Return the (x, y) coordinate for the center point of the cell that contains the specified text.  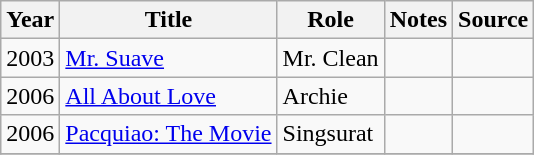
Year (30, 20)
Singsurat (330, 134)
All About Love (168, 96)
Notes (418, 20)
Pacquiao: The Movie (168, 134)
Role (330, 20)
2003 (30, 58)
Title (168, 20)
Source (494, 20)
Mr. Clean (330, 58)
Archie (330, 96)
Mr. Suave (168, 58)
